For the text-containing cell, return its midpoint in (X, Y) coordinate format. 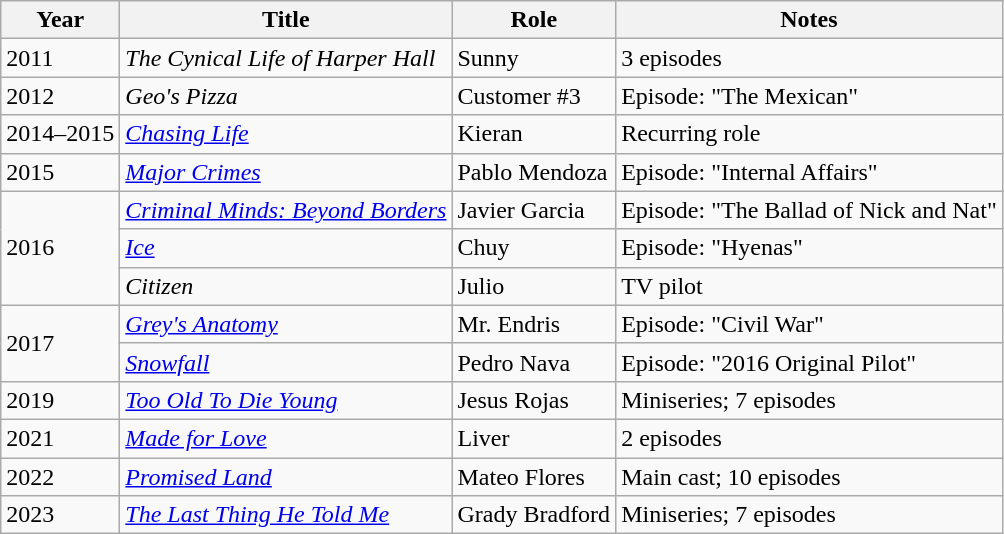
Citizen (286, 286)
Episode: "Hyenas" (810, 248)
Main cast; 10 episodes (810, 477)
TV pilot (810, 286)
Snowfall (286, 362)
Episode: "2016 Original Pilot" (810, 362)
Sunny (534, 58)
Kieran (534, 134)
Pablo Mendoza (534, 172)
Geo's Pizza (286, 96)
Episode: "The Ballad of Nick and Nat" (810, 210)
Promised Land (286, 477)
Customer #3 (534, 96)
Mateo Flores (534, 477)
Notes (810, 20)
The Last Thing He Told Me (286, 515)
2012 (60, 96)
2019 (60, 400)
2014–2015 (60, 134)
2015 (60, 172)
2021 (60, 438)
2023 (60, 515)
Recurring role (810, 134)
Mr. Endris (534, 324)
Julio (534, 286)
Too Old To Die Young (286, 400)
Made for Love (286, 438)
Jesus Rojas (534, 400)
Javier Garcia (534, 210)
Criminal Minds: Beyond Borders (286, 210)
Pedro Nava (534, 362)
Chuy (534, 248)
Major Crimes (286, 172)
Episode: "The Mexican" (810, 96)
Chasing Life (286, 134)
Ice (286, 248)
Role (534, 20)
3 episodes (810, 58)
Title (286, 20)
Year (60, 20)
Liver (534, 438)
2022 (60, 477)
Episode: "Internal Affairs" (810, 172)
The Cynical Life of Harper Hall (286, 58)
Grey's Anatomy (286, 324)
2016 (60, 248)
2017 (60, 343)
2 episodes (810, 438)
Episode: "Civil War" (810, 324)
Grady Bradford (534, 515)
2011 (60, 58)
